Identify which cell holds the provided text, then report its (x, y) central coordinate. 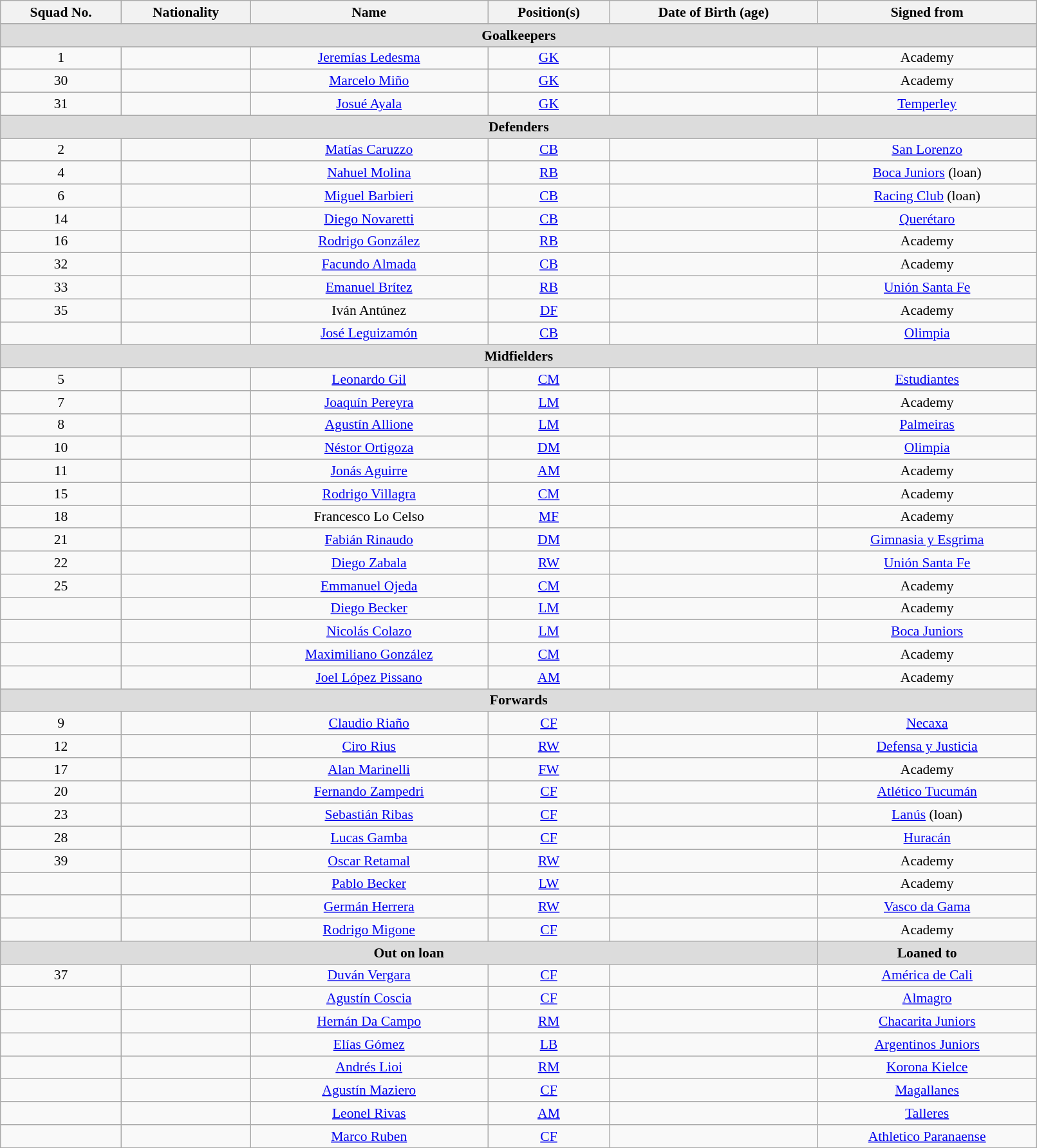
Temperley (927, 104)
7 (61, 402)
Nahuel Molina (369, 173)
11 (61, 471)
Nicolás Colazo (369, 632)
Lucas Gamba (369, 838)
Fabián Rinaudo (369, 540)
Lanús (loan) (927, 815)
Facundo Almada (369, 265)
Alan Marinelli (369, 769)
35 (61, 310)
Loaned to (927, 953)
37 (61, 975)
Joaquín Pereyra (369, 402)
Talleres (927, 1113)
Emanuel Brítez (369, 288)
Necaxa (927, 724)
Argentinos Juniors (927, 1044)
Goalkeepers (519, 35)
Forwards (519, 701)
Diego Zabala (369, 563)
12 (61, 746)
Iván Antúnez (369, 310)
Racing Club (loan) (927, 196)
4 (61, 173)
LW (549, 884)
José Leguizamón (369, 334)
6 (61, 196)
Marco Ruben (369, 1136)
Agustín Allione (369, 425)
Date of Birth (age) (713, 12)
Querétaro (927, 219)
Jonás Aguirre (369, 471)
Boca Juniors (927, 632)
Jeremías Ledesma (369, 58)
Rodrigo Villagra (369, 494)
28 (61, 838)
Oscar Retamal (369, 861)
Elías Gómez (369, 1044)
Vasco da Gama (927, 907)
Magallanes (927, 1091)
Diego Becker (369, 608)
Germán Herrera (369, 907)
Almagro (927, 999)
Squad No. (61, 12)
Miguel Barbieri (369, 196)
20 (61, 792)
Sebastián Ribas (369, 815)
Josué Ayala (369, 104)
Defenders (519, 127)
Atlético Tucumán (927, 792)
Athletico Paranaense (927, 1136)
Huracán (927, 838)
Fernando Zampedri (369, 792)
31 (61, 104)
17 (61, 769)
Marcelo Miño (369, 81)
FW (549, 769)
San Lorenzo (927, 150)
Andrés Lioi (369, 1068)
Pablo Becker (369, 884)
Palmeiras (927, 425)
32 (61, 265)
Ciro Rius (369, 746)
DF (549, 310)
Signed from (927, 12)
Diego Novaretti (369, 219)
39 (61, 861)
Duván Vergara (369, 975)
23 (61, 815)
Maximiliano González (369, 655)
25 (61, 586)
Matías Caruzzo (369, 150)
10 (61, 448)
5 (61, 379)
9 (61, 724)
Hernán Da Campo (369, 1022)
Estudiantes (927, 379)
Nationality (185, 12)
14 (61, 219)
Position(s) (549, 12)
Gimnasia y Esgrima (927, 540)
30 (61, 81)
18 (61, 517)
1 (61, 58)
MF (549, 517)
Boca Juniors (loan) (927, 173)
Agustín Coscia (369, 999)
16 (61, 241)
LB (549, 1044)
Francesco Lo Celso (369, 517)
América de Cali (927, 975)
Korona Kielce (927, 1068)
33 (61, 288)
Chacarita Juniors (927, 1022)
22 (61, 563)
8 (61, 425)
Néstor Ortigoza (369, 448)
Defensa y Justicia (927, 746)
Midfielders (519, 357)
Out on loan (409, 953)
Name (369, 12)
Emmanuel Ojeda (369, 586)
Rodrigo Migone (369, 930)
Agustín Maziero (369, 1091)
Joel López Pissano (369, 677)
Claudio Riaño (369, 724)
Rodrigo González (369, 241)
15 (61, 494)
Leonel Rivas (369, 1113)
21 (61, 540)
2 (61, 150)
Leonardo Gil (369, 379)
